Output the [X, Y] coordinate of the center of the cell containing the given text.  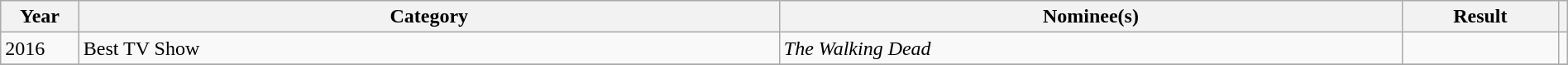
2016 [40, 48]
The Walking Dead [1090, 48]
Category [428, 17]
Best TV Show [428, 48]
Nominee(s) [1090, 17]
Year [40, 17]
Result [1480, 17]
